Provide the [x, y] coordinate of the cell's center where the given text is located.  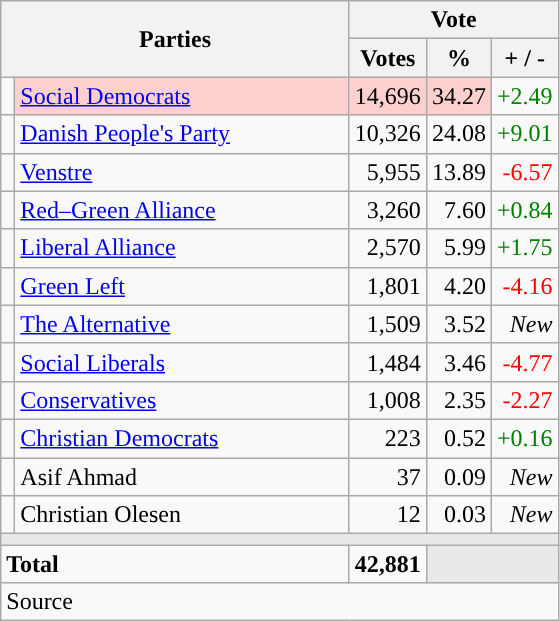
Votes [388, 58]
+ / - [524, 58]
2,570 [388, 248]
Source [280, 602]
1,509 [388, 324]
7.60 [458, 210]
% [458, 58]
3,260 [388, 210]
0.52 [458, 438]
13.89 [458, 172]
Red–Green Alliance [182, 210]
34.27 [458, 96]
14,696 [388, 96]
3.52 [458, 324]
Danish People's Party [182, 134]
0.09 [458, 477]
+9.01 [524, 134]
+0.84 [524, 210]
5.99 [458, 248]
4.20 [458, 286]
Parties [176, 39]
1,008 [388, 400]
5,955 [388, 172]
12 [388, 515]
Social Liberals [182, 362]
-6.57 [524, 172]
24.08 [458, 134]
The Alternative [182, 324]
Conservatives [182, 400]
-2.27 [524, 400]
37 [388, 477]
Social Democrats [182, 96]
3.46 [458, 362]
Asif Ahmad [182, 477]
-4.77 [524, 362]
Christian Olesen [182, 515]
0.03 [458, 515]
+1.75 [524, 248]
42,881 [388, 564]
Liberal Alliance [182, 248]
10,326 [388, 134]
+2.49 [524, 96]
+0.16 [524, 438]
Green Left [182, 286]
1,801 [388, 286]
Total [176, 564]
1,484 [388, 362]
223 [388, 438]
Venstre [182, 172]
Vote [454, 20]
Christian Democrats [182, 438]
2.35 [458, 400]
-4.16 [524, 286]
